Capture the cell that displays the provided text and extract its (x, y) central coordinate. 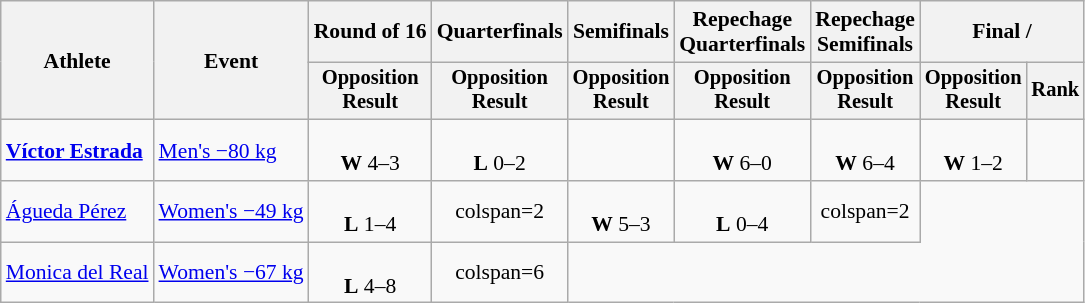
RepechageSemifinals (865, 32)
Athlete (78, 60)
W 1–2 (974, 150)
W 6–4 (865, 150)
Women's −67 kg (232, 272)
Víctor Estrada (78, 150)
Round of 16 (370, 32)
W 4–3 (370, 150)
Rank (1055, 91)
Women's −49 kg (232, 212)
W 5–3 (622, 212)
Final / (1002, 32)
Semifinals (622, 32)
L 4–8 (370, 272)
L 1–4 (370, 212)
RepechageQuarterfinals (742, 32)
Monica del Real (78, 272)
Quarterfinals (500, 32)
Event (232, 60)
colspan=6 (500, 272)
L 0–4 (742, 212)
W 6–0 (742, 150)
Men's −80 kg (232, 150)
L 0–2 (500, 150)
Águeda Pérez (78, 212)
